Capture the cell that displays the provided text and extract its [X, Y] central coordinate. 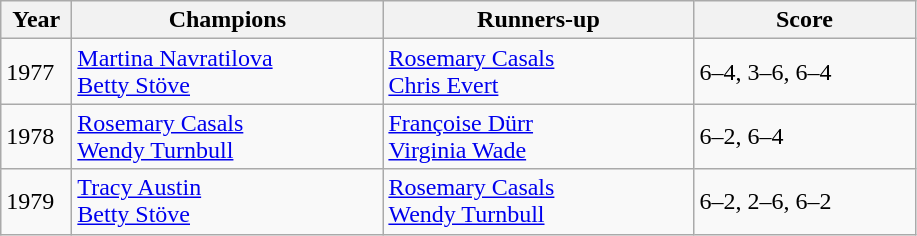
1979 [36, 202]
6–2, 2–6, 6–2 [804, 202]
Score [804, 20]
6–2, 6–4 [804, 136]
Champions [228, 20]
Year [36, 20]
Rosemary Casals Chris Evert [538, 72]
Martina Navratilova Betty Stöve [228, 72]
6–4, 3–6, 6–4 [804, 72]
Tracy Austin Betty Stöve [228, 202]
1978 [36, 136]
Runners-up [538, 20]
1977 [36, 72]
Françoise Dürr Virginia Wade [538, 136]
